Determine the [x, y] coordinate at the center of the cell enclosing the given text.  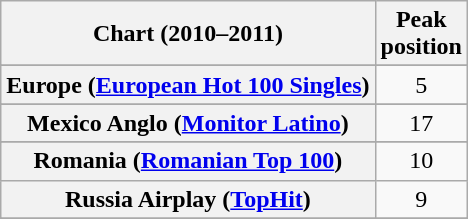
Mexico Anglo (Monitor Latino) [188, 123]
9 [421, 199]
10 [421, 161]
17 [421, 123]
Chart (2010–2011) [188, 34]
Romania (Romanian Top 100) [188, 161]
Europe (European Hot 100 Singles) [188, 85]
Peakposition [421, 34]
5 [421, 85]
Russia Airplay (TopHit) [188, 199]
